Provide the (X, Y) coordinate of the cell's center where the given text is located.  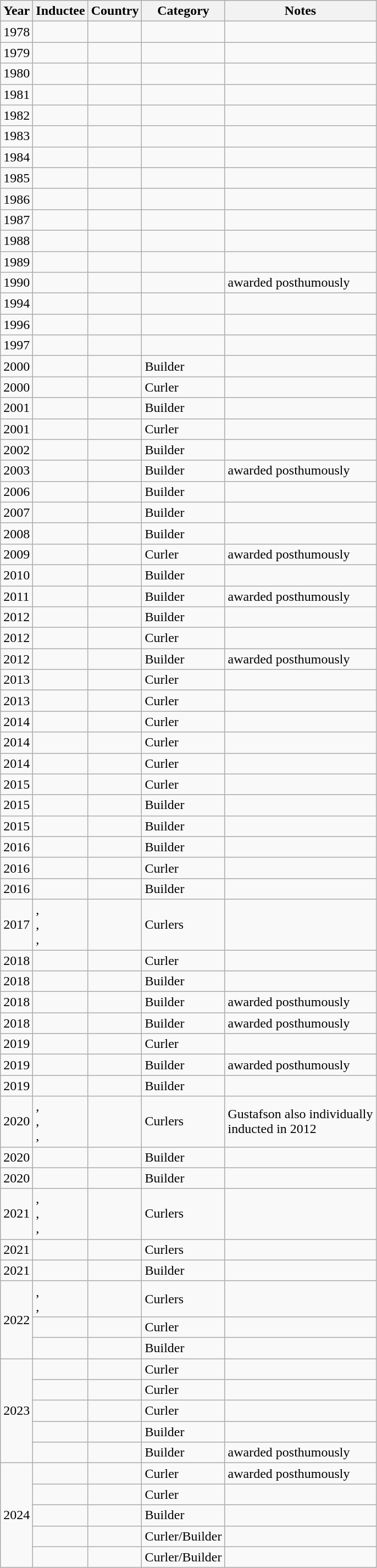
2002 (16, 450)
2010 (16, 575)
2022 (16, 1319)
Gustafson also individuallyinducted in 2012 (300, 1121)
1994 (16, 304)
Year (16, 11)
1979 (16, 53)
2024 (16, 1515)
1980 (16, 74)
2017 (16, 924)
1996 (16, 325)
Country (115, 11)
1989 (16, 262)
1981 (16, 94)
1985 (16, 178)
2007 (16, 512)
, , , (60, 1214)
,, (60, 1298)
1988 (16, 241)
Category (184, 11)
Notes (300, 11)
1983 (16, 136)
2023 (16, 1411)
2009 (16, 554)
1997 (16, 345)
1978 (16, 32)
1986 (16, 199)
2003 (16, 471)
2008 (16, 533)
1990 (16, 283)
Inductee (60, 11)
2006 (16, 492)
1984 (16, 157)
1982 (16, 115)
2011 (16, 596)
1987 (16, 220)
